Detect which cell encompasses the target text, then output its (X, Y) center coordinate. 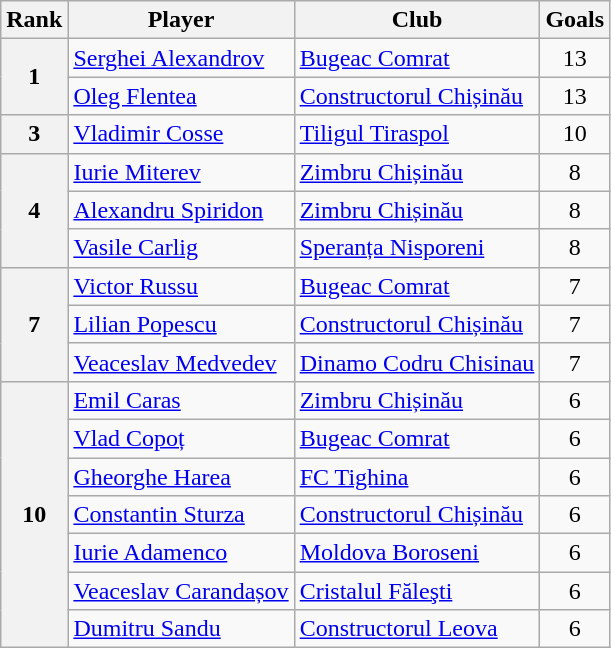
Serghei Alexandrov (181, 58)
Club (417, 20)
Rank (34, 20)
Iurie Adamenco (181, 553)
Constantin Sturza (181, 515)
Vasile Carlig (181, 248)
Speranța Nisporeni (417, 248)
Iurie Miterev (181, 172)
Vladimir Cosse (181, 134)
3 (34, 134)
Victor Russu (181, 286)
Dinamo Codru Chisinau (417, 362)
Dumitru Sandu (181, 629)
Constructorul Leova (417, 629)
Goals (575, 20)
Vlad Copoț (181, 438)
Tiligul Tiraspol (417, 134)
Veaceslav Carandașov (181, 591)
Veaceslav Medvedev (181, 362)
1 (34, 77)
Emil Caras (181, 400)
FC Tighina (417, 477)
Oleg Flentea (181, 96)
4 (34, 210)
Cristalul Făleşti (417, 591)
Moldova Boroseni (417, 553)
Gheorghe Harea (181, 477)
Alexandru Spiridon (181, 210)
Lilian Popescu (181, 324)
Player (181, 20)
